Determine the (x, y) coordinate at the center of the cell enclosing the given text.  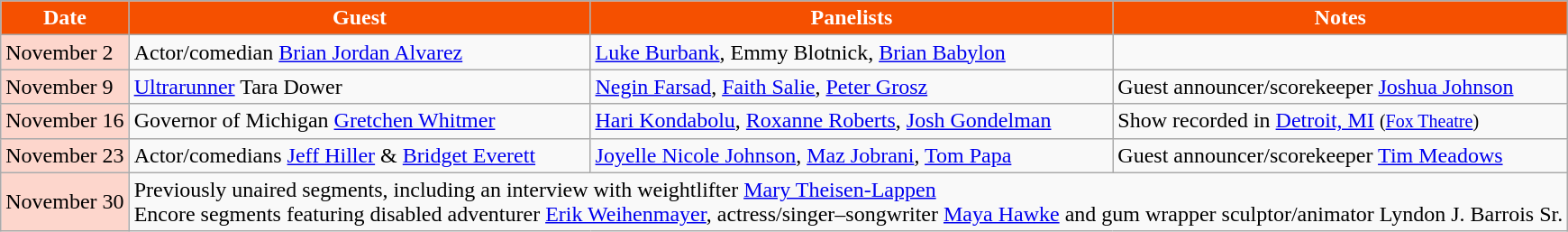
Governor of Michigan Gretchen Whitmer (360, 121)
Joyelle Nicole Johnson, Maz Jobrani, Tom Papa (852, 155)
Luke Burbank, Emmy Blotnick, Brian Babylon (852, 52)
Actor/comedian Brian Jordan Alvarez (360, 52)
Negin Farsad, Faith Salie, Peter Grosz (852, 87)
Guest announcer/scorekeeper Joshua Johnson (1341, 87)
Notes (1341, 18)
Date (65, 18)
Show recorded in Detroit, MI (Fox Theatre) (1341, 121)
November 9 (65, 87)
November 23 (65, 155)
November 2 (65, 52)
November 16 (65, 121)
Ultrarunner Tara Dower (360, 87)
Actor/comedians Jeff Hiller & Bridget Everett (360, 155)
Hari Kondabolu, Roxanne Roberts, Josh Gondelman (852, 121)
Guest (360, 18)
Guest announcer/scorekeeper Tim Meadows (1341, 155)
November 30 (65, 202)
Panelists (852, 18)
